Extract the [X, Y] coordinate from the center of the cell holding the provided text.  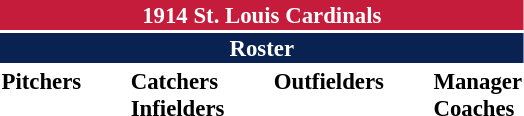
Roster [262, 48]
1914 St. Louis Cardinals [262, 15]
